Find where the given text appears and provide that cell's center as [X, Y] coordinate. 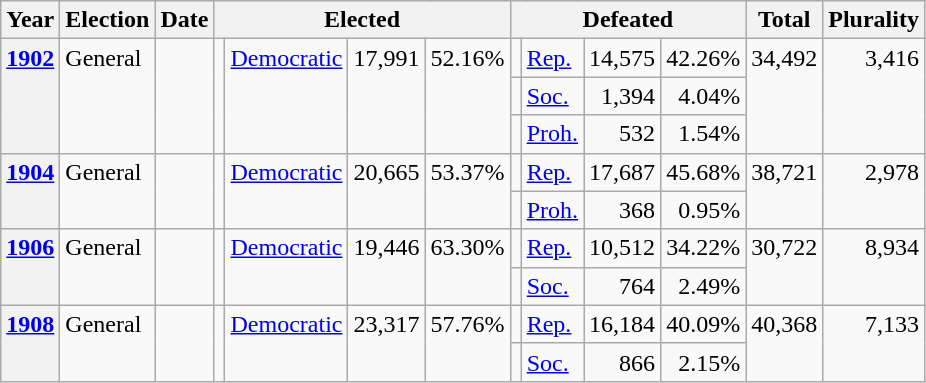
53.37% [468, 191]
1.54% [704, 134]
866 [622, 362]
20,665 [386, 191]
Election [108, 20]
16,184 [622, 324]
34,492 [784, 96]
1902 [30, 96]
4.04% [704, 96]
Defeated [628, 20]
3,416 [874, 96]
532 [622, 134]
23,317 [386, 343]
2,978 [874, 191]
40.09% [704, 324]
2.49% [704, 286]
17,991 [386, 96]
14,575 [622, 58]
42.26% [704, 58]
1908 [30, 343]
8,934 [874, 267]
52.16% [468, 96]
10,512 [622, 248]
Elected [362, 20]
0.95% [704, 210]
19,446 [386, 267]
Date [184, 20]
40,368 [784, 343]
764 [622, 286]
30,722 [784, 267]
7,133 [874, 343]
34.22% [704, 248]
57.76% [468, 343]
2.15% [704, 362]
Plurality [874, 20]
38,721 [784, 191]
17,687 [622, 172]
368 [622, 210]
63.30% [468, 267]
Year [30, 20]
1904 [30, 191]
Total [784, 20]
45.68% [704, 172]
1906 [30, 267]
1,394 [622, 96]
